For the text-containing cell, return its midpoint in (x, y) coordinate format. 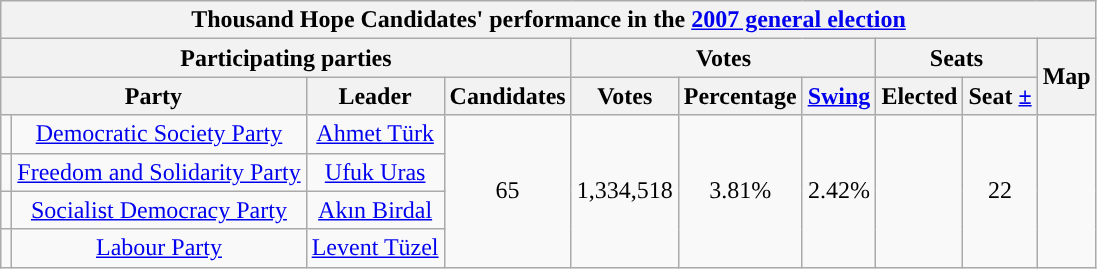
Ahmet Türk (375, 134)
Swing (839, 96)
Seats (956, 58)
Leader (375, 96)
22 (1000, 191)
Participating parties (286, 58)
1,334,518 (624, 191)
Seat ± (1000, 96)
Party (154, 96)
Socialist Democracy Party (159, 210)
65 (508, 191)
2.42% (839, 191)
Elected (920, 96)
3.81% (740, 191)
Labour Party (159, 248)
Thousand Hope Candidates' performance in the 2007 general election (548, 20)
Democratic Society Party (159, 134)
Ufuk Uras (375, 172)
Levent Tüzel (375, 248)
Candidates (508, 96)
Map (1066, 77)
Percentage (740, 96)
Akın Birdal (375, 210)
Freedom and Solidarity Party (159, 172)
